From the cell containing the given text, extract its center point as [X, Y] coordinate. 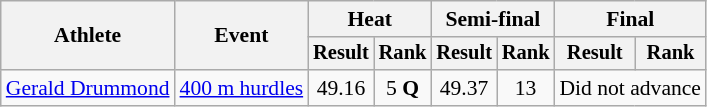
13 [526, 88]
Heat [370, 19]
Did not advance [630, 88]
Semi-final [492, 19]
Event [242, 36]
49.16 [341, 88]
5 Q [403, 88]
400 m hurdles [242, 88]
Athlete [88, 36]
Final [630, 19]
Gerald Drummond [88, 88]
49.37 [464, 88]
